Pinpoint the cell where the given text exists, returning its [X, Y] midpoint coordinate. 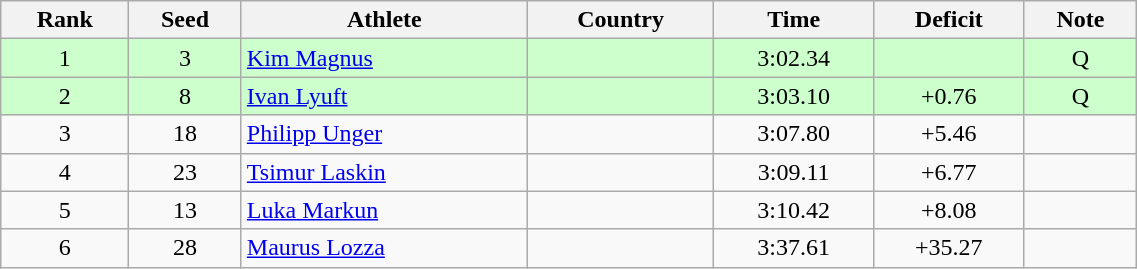
18 [186, 134]
1 [65, 58]
23 [186, 172]
Tsimur Laskin [384, 172]
+6.77 [948, 172]
Luka Markun [384, 210]
3:03.10 [794, 96]
3:07.80 [794, 134]
+8.08 [948, 210]
Country [620, 20]
Time [794, 20]
Athlete [384, 20]
Kim Magnus [384, 58]
Rank [65, 20]
6 [65, 248]
Seed [186, 20]
3:02.34 [794, 58]
5 [65, 210]
+35.27 [948, 248]
Deficit [948, 20]
4 [65, 172]
13 [186, 210]
8 [186, 96]
Philipp Unger [384, 134]
28 [186, 248]
Maurus Lozza [384, 248]
+5.46 [948, 134]
+0.76 [948, 96]
Note [1080, 20]
3:37.61 [794, 248]
3:09.11 [794, 172]
Ivan Lyuft [384, 96]
3:10.42 [794, 210]
2 [65, 96]
